Find where the given text appears and provide that cell's center as (x, y) coordinate. 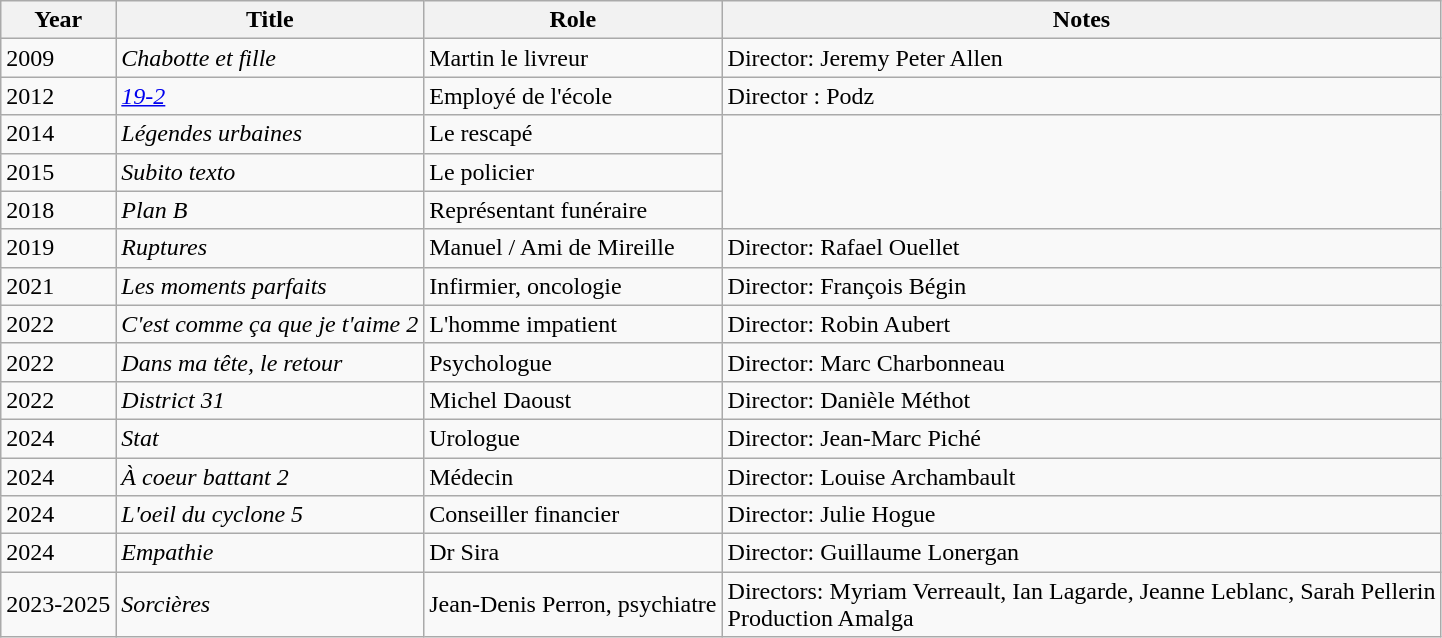
Les moments parfaits (270, 286)
Dr Sira (573, 553)
L'oeil du cyclone 5 (270, 515)
Le policier (573, 172)
District 31 (270, 400)
Martin le livreur (573, 58)
Médecin (573, 477)
Director: Robin Aubert (1082, 324)
2009 (58, 58)
Role (573, 20)
2021 (58, 286)
L'homme impatient (573, 324)
Year (58, 20)
Légendes urbaines (270, 134)
Employé de l'école (573, 96)
Director: Julie Hogue (1082, 515)
Jean-Denis Perron, psychiatre (573, 604)
Chabotte et fille (270, 58)
Director: François Bégin (1082, 286)
Director: Guillaume Lonergan (1082, 553)
Michel Daoust (573, 400)
Notes (1082, 20)
Director: Jean-Marc Piché (1082, 438)
Empathie (270, 553)
2014 (58, 134)
Subito texto (270, 172)
Représentant funéraire (573, 210)
Urologue (573, 438)
Dans ma tête, le retour (270, 362)
C'est comme ça que je t'aime 2 (270, 324)
Directors: Myriam Verreault, Ian Lagarde, Jeanne Leblanc, Sarah PellerinProduction Amalga (1082, 604)
Ruptures (270, 248)
Plan B (270, 210)
Director: Marc Charbonneau (1082, 362)
Manuel / Ami de Mireille (573, 248)
Conseiller financier (573, 515)
Le rescapé (573, 134)
Director : Podz (1082, 96)
19-2 (270, 96)
2019 (58, 248)
2023-2025 (58, 604)
Director: Louise Archambault (1082, 477)
Director: Jeremy Peter Allen (1082, 58)
2015 (58, 172)
Title (270, 20)
Sorcières (270, 604)
2018 (58, 210)
2012 (58, 96)
Psychologue (573, 362)
Director: Rafael Ouellet (1082, 248)
Infirmier, oncologie (573, 286)
Director: Danièle Méthot (1082, 400)
Stat (270, 438)
À coeur battant 2 (270, 477)
